Pinpoint the cell where the given text exists, returning its (x, y) midpoint coordinate. 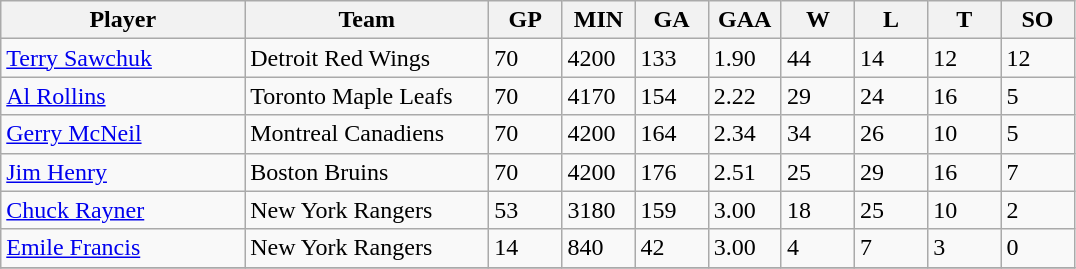
GA (672, 20)
Team (367, 20)
Player (123, 20)
2.51 (744, 172)
Gerry McNeil (123, 134)
154 (672, 96)
159 (672, 210)
0 (1038, 248)
W (818, 20)
Emile Francis (123, 248)
840 (598, 248)
44 (818, 58)
SO (1038, 20)
L (892, 20)
164 (672, 134)
3180 (598, 210)
176 (672, 172)
1.90 (744, 58)
Boston Bruins (367, 172)
Detroit Red Wings (367, 58)
MIN (598, 20)
4170 (598, 96)
Chuck Rayner (123, 210)
2 (1038, 210)
42 (672, 248)
3 (964, 248)
GAA (744, 20)
Al Rollins (123, 96)
GP (526, 20)
Toronto Maple Leafs (367, 96)
26 (892, 134)
18 (818, 210)
2.22 (744, 96)
2.34 (744, 134)
Jim Henry (123, 172)
53 (526, 210)
34 (818, 134)
Montreal Canadiens (367, 134)
4 (818, 248)
133 (672, 58)
Terry Sawchuk (123, 58)
T (964, 20)
24 (892, 96)
